Determine the (x, y) coordinate at the center of the cell enclosing the given text.  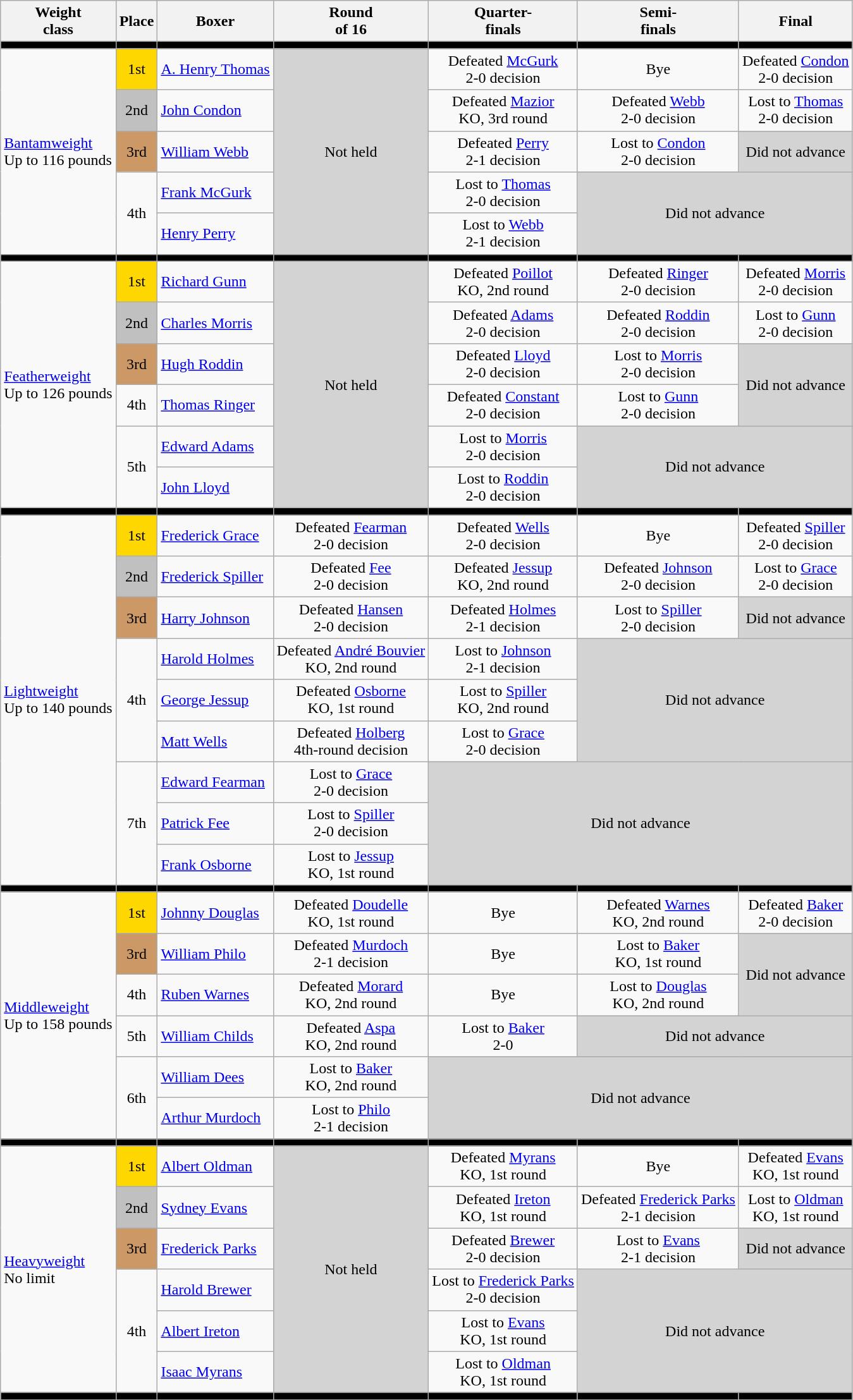
William Webb (215, 152)
Frederick Grace (215, 536)
Weight class (58, 21)
Defeated Adams 2-0 decision (503, 322)
William Philo (215, 953)
Lost to Evans 2-1 decision (658, 1249)
Frederick Spiller (215, 576)
Lightweight Up to 140 pounds (58, 700)
Ruben Warnes (215, 995)
Defeated Perry 2-1 decision (503, 152)
Defeated Wells 2-0 decision (503, 536)
Edward Adams (215, 446)
6th (137, 1098)
Defeated Osborne KO, 1st round (351, 700)
Lost to Baker KO, 1st round (658, 953)
Middleweight Up to 158 pounds (58, 1015)
Thomas Ringer (215, 405)
Albert Ireton (215, 1331)
Quarter-finals (503, 21)
Defeated Jessup KO, 2nd round (503, 576)
Defeated Hansen 2-0 decision (351, 618)
Edward Fearman (215, 782)
William Dees (215, 1077)
Lost to Jessup KO, 1st round (351, 865)
Lost to Philo 2-1 decision (351, 1119)
Defeated Frederick Parks 2-1 decision (658, 1207)
Lost to Spiller KO, 2nd round (503, 700)
Final (795, 21)
Henry Perry (215, 234)
Defeated Ireton KO, 1st round (503, 1207)
Heavyweight No limit (58, 1269)
Defeated Fee 2-0 decision (351, 576)
Boxer (215, 21)
Defeated Brewer 2-0 decision (503, 1249)
Bantamweight Up to 116 pounds (58, 152)
Lost to Condon 2-0 decision (658, 152)
Defeated Lloyd 2-0 decision (503, 364)
Defeated Holmes 2-1 decision (503, 618)
Frederick Parks (215, 1249)
Defeated Murdoch 2-1 decision (351, 953)
Defeated André Bouvier KO, 2nd round (351, 659)
Defeated Aspa KO, 2nd round (351, 1035)
Frank McGurk (215, 192)
Defeated Morris 2-0 decision (795, 282)
Defeated Fearman 2-0 decision (351, 536)
Semi-finals (658, 21)
Defeated Myrans KO, 1st round (503, 1167)
Defeated Warnes KO, 2nd round (658, 913)
Patrick Fee (215, 823)
Defeated Doudelle KO, 1st round (351, 913)
Defeated Baker 2-0 decision (795, 913)
Richard Gunn (215, 282)
John Condon (215, 110)
Defeated Poillot KO, 2nd round (503, 282)
Isaac Myrans (215, 1372)
Harold Holmes (215, 659)
George Jessup (215, 700)
Matt Wells (215, 741)
Frank Osborne (215, 865)
Defeated Ringer 2-0 decision (658, 282)
William Childs (215, 1035)
Featherweight Up to 126 pounds (58, 384)
Hugh Roddin (215, 364)
Albert Oldman (215, 1167)
Lost to Evans KO, 1st round (503, 1331)
Arthur Murdoch (215, 1119)
Defeated Roddin 2-0 decision (658, 322)
Lost to Baker KO, 2nd round (351, 1077)
Lost to Baker 2-0 (503, 1035)
Defeated Condon 2-0 decision (795, 70)
Defeated Constant 2-0 decision (503, 405)
Harold Brewer (215, 1289)
Round of 16 (351, 21)
A. Henry Thomas (215, 70)
Lost to Douglas KO, 2nd round (658, 995)
Lost to Roddin 2-0 decision (503, 488)
Defeated Morard KO, 2nd round (351, 995)
Defeated Mazior KO, 3rd round (503, 110)
Lost to Johnson 2-1 decision (503, 659)
Place (137, 21)
7th (137, 823)
Lost to Frederick Parks 2-0 decision (503, 1289)
Lost to Webb 2-1 decision (503, 234)
Defeated Spiller 2-0 decision (795, 536)
Charles Morris (215, 322)
John Lloyd (215, 488)
Defeated Webb 2-0 decision (658, 110)
Defeated Holberg 4th-round decision (351, 741)
Johnny Douglas (215, 913)
Defeated McGurk 2-0 decision (503, 70)
Defeated Evans KO, 1st round (795, 1167)
Sydney Evans (215, 1207)
Defeated Johnson 2-0 decision (658, 576)
Harry Johnson (215, 618)
